Pinpoint the cell where the given text exists, returning its [X, Y] midpoint coordinate. 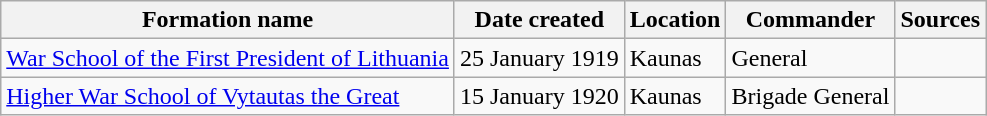
Higher War School of Vytautas the Great [228, 96]
Location [675, 20]
Formation name [228, 20]
Sources [940, 20]
Date created [539, 20]
General [810, 58]
Commander [810, 20]
Brigade General [810, 96]
25 January 1919 [539, 58]
15 January 1920 [539, 96]
War School of the First President of Lithuania [228, 58]
